Output the (X, Y) coordinate of the center of the cell containing the given text.  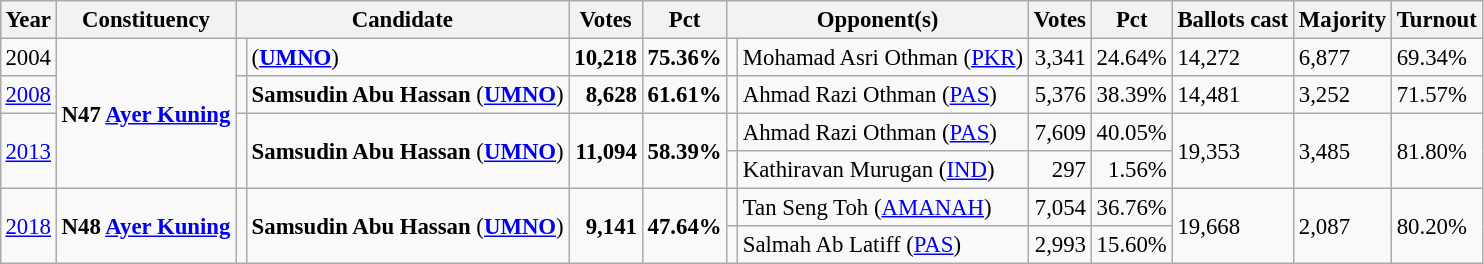
40.05% (1132, 133)
Tan Seng Toh (AMANAH) (882, 208)
Ballots cast (1232, 20)
Mohamad Asri Othman (PKR) (882, 57)
Salmah Ab Latiff (PAS) (882, 245)
1.56% (1132, 170)
15.60% (1132, 245)
3,252 (1342, 95)
80.20% (1436, 226)
2013 (28, 152)
14,272 (1232, 57)
81.80% (1436, 152)
38.39% (1132, 95)
9,141 (606, 226)
3,341 (1060, 57)
N47 Ayer Kuning (146, 113)
71.57% (1436, 95)
N48 Ayer Kuning (146, 226)
6,877 (1342, 57)
Turnout (1436, 20)
5,376 (1060, 95)
47.64% (684, 226)
7,054 (1060, 208)
7,609 (1060, 133)
2,087 (1342, 226)
19,353 (1232, 152)
69.34% (1436, 57)
Majority (1342, 20)
Constituency (146, 20)
19,668 (1232, 226)
Opponent(s) (878, 20)
14,481 (1232, 95)
11,094 (606, 152)
297 (1060, 170)
36.76% (1132, 208)
3,485 (1342, 152)
61.61% (684, 95)
8,628 (606, 95)
2004 (28, 57)
2,993 (1060, 245)
2018 (28, 226)
Candidate (402, 20)
Kathiravan Murugan (IND) (882, 170)
75.36% (684, 57)
2008 (28, 95)
Year (28, 20)
10,218 (606, 57)
58.39% (684, 152)
24.64% (1132, 57)
(UMNO) (408, 57)
